Scan for the cell matching the given text and deliver its (X, Y) coordinate at center. 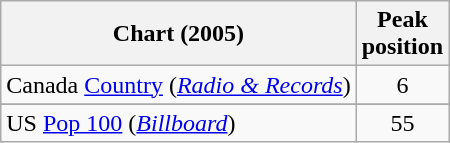
Canada Country (Radio & Records) (178, 85)
55 (402, 123)
US Pop 100 (Billboard) (178, 123)
6 (402, 85)
Chart (2005) (178, 34)
Peakposition (402, 34)
